Return (X, Y) of the center of cell containing provided text 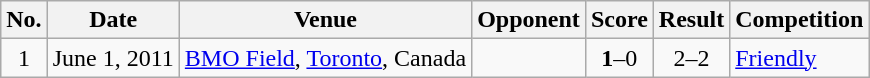
Venue (325, 20)
No. (24, 20)
Score (619, 20)
Competition (800, 20)
1–0 (619, 58)
Opponent (529, 20)
June 1, 2011 (113, 58)
BMO Field, Toronto, Canada (325, 58)
2–2 (691, 58)
Result (691, 20)
Date (113, 20)
1 (24, 58)
Friendly (800, 58)
